Extract the (X, Y) coordinate from the center of the cell holding the provided text.  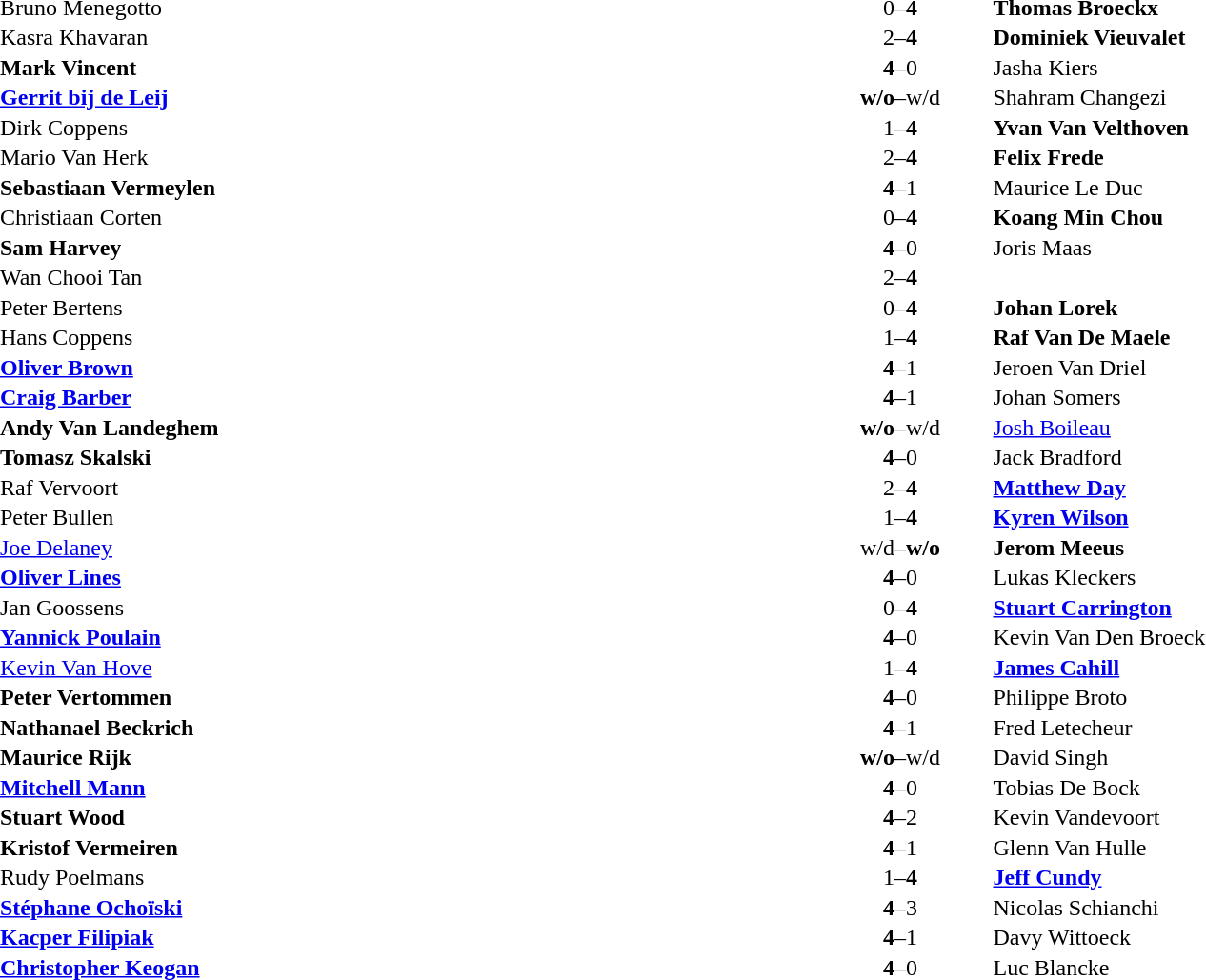
4–3 (899, 908)
4–2 (899, 818)
w/d–w/o (899, 548)
